Scan for the cell matching the given text and deliver its (x, y) coordinate at center. 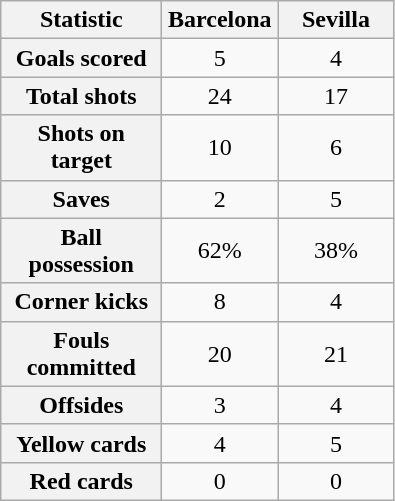
2 (220, 199)
62% (220, 250)
8 (220, 302)
Shots on target (82, 148)
Ball possession (82, 250)
Total shots (82, 96)
10 (220, 148)
24 (220, 96)
38% (336, 250)
17 (336, 96)
Red cards (82, 481)
Sevilla (336, 20)
21 (336, 354)
20 (220, 354)
Yellow cards (82, 443)
Offsides (82, 405)
Statistic (82, 20)
Corner kicks (82, 302)
Goals scored (82, 58)
Barcelona (220, 20)
3 (220, 405)
Saves (82, 199)
6 (336, 148)
Fouls committed (82, 354)
